Determine the (x, y) coordinate at the center of the cell enclosing the given text.  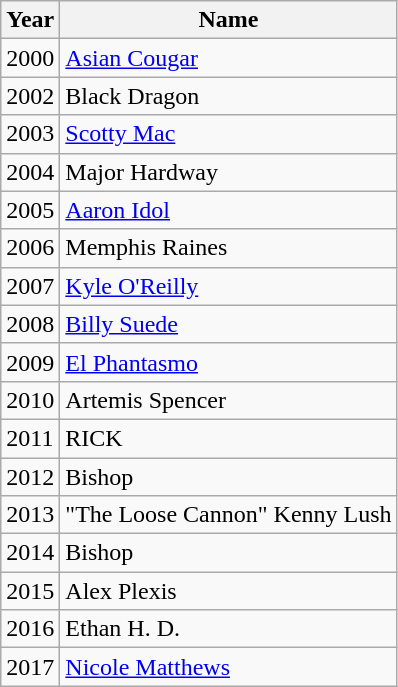
2006 (30, 248)
2010 (30, 400)
Nicole Matthews (228, 667)
Year (30, 20)
2007 (30, 286)
Aaron Idol (228, 210)
2017 (30, 667)
Ethan H. D. (228, 629)
2016 (30, 629)
2005 (30, 210)
"The Loose Cannon" Kenny Lush (228, 515)
2012 (30, 477)
Scotty Mac (228, 134)
2002 (30, 96)
Alex Plexis (228, 591)
2004 (30, 172)
2003 (30, 134)
Name (228, 20)
2014 (30, 553)
2009 (30, 362)
Major Hardway (228, 172)
2000 (30, 58)
Billy Suede (228, 324)
2015 (30, 591)
Artemis Spencer (228, 400)
El Phantasmo (228, 362)
2013 (30, 515)
Asian Cougar (228, 58)
Black Dragon (228, 96)
2011 (30, 438)
RICK (228, 438)
Memphis Raines (228, 248)
2008 (30, 324)
Kyle O'Reilly (228, 286)
